Extract the [X, Y] coordinate from the center of the cell holding the provided text.  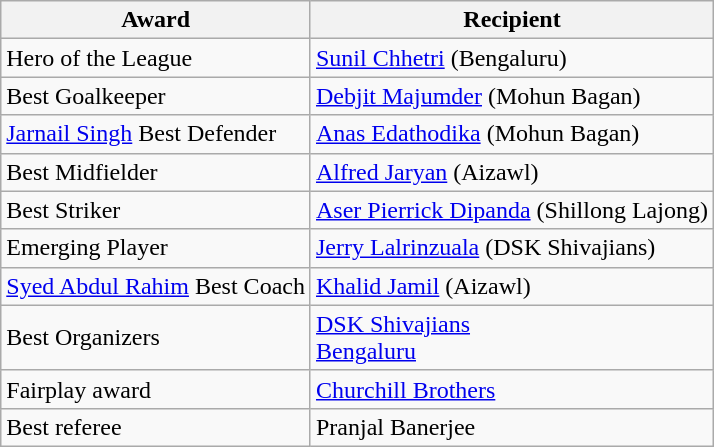
Best Striker [156, 210]
Jerry Lalrinzuala (DSK Shivajians) [512, 248]
Khalid Jamil (Aizawl) [512, 286]
DSK ShivajiansBengaluru [512, 338]
Aser Pierrick Dipanda (Shillong Lajong) [512, 210]
Fairplay award [156, 389]
Best Goalkeeper [156, 96]
Hero of the League [156, 58]
Pranjal Banerjee [512, 427]
Recipient [512, 20]
Alfred Jaryan (Aizawl) [512, 172]
Emerging Player [156, 248]
Best Organizers [156, 338]
Debjit Majumder (Mohun Bagan) [512, 96]
Syed Abdul Rahim Best Coach [156, 286]
Churchill Brothers [512, 389]
Jarnail Singh Best Defender [156, 134]
Sunil Chhetri (Bengaluru) [512, 58]
Best Midfielder [156, 172]
Anas Edathodika (Mohun Bagan) [512, 134]
Award [156, 20]
Best referee [156, 427]
